Search for the cell housing the specified text and yield its (X, Y) center coordinate. 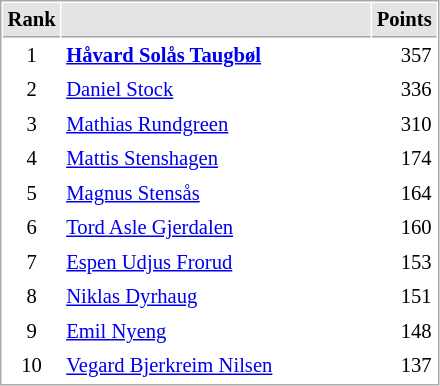
174 (404, 158)
148 (404, 332)
336 (404, 90)
Mathias Rundgreen (216, 124)
2 (32, 90)
Mattis Stenshagen (216, 158)
6 (32, 228)
5 (32, 194)
Espen Udjus Frorud (216, 262)
Niklas Dyrhaug (216, 296)
151 (404, 296)
357 (404, 56)
7 (32, 262)
153 (404, 262)
Håvard Solås Taugbøl (216, 56)
Daniel Stock (216, 90)
Vegard Bjerkreim Nilsen (216, 366)
Tord Asle Gjerdalen (216, 228)
Points (404, 20)
3 (32, 124)
164 (404, 194)
137 (404, 366)
Emil Nyeng (216, 332)
4 (32, 158)
310 (404, 124)
10 (32, 366)
Rank (32, 20)
1 (32, 56)
Magnus Stensås (216, 194)
160 (404, 228)
9 (32, 332)
8 (32, 296)
